Search for the cell housing the specified text and yield its (x, y) center coordinate. 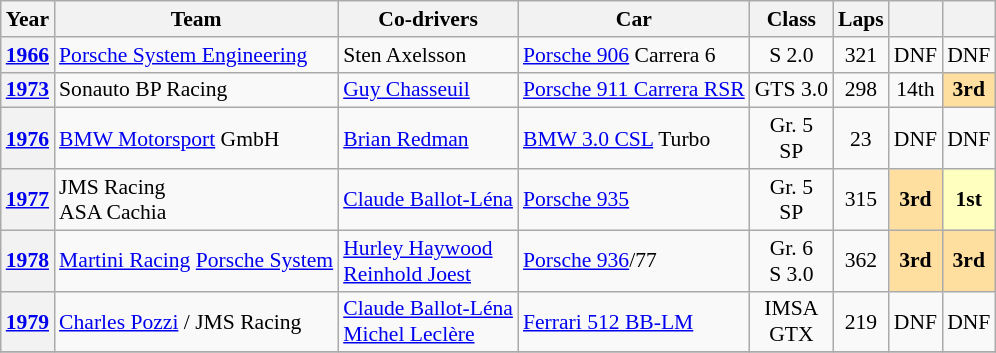
23 (861, 138)
Porsche System Engineering (196, 55)
Team (196, 19)
315 (861, 200)
Car (634, 19)
Charles Pozzi / JMS Racing (196, 322)
Laps (861, 19)
1966 (28, 55)
Porsche 935 (634, 200)
Martini Racing Porsche System (196, 260)
1976 (28, 138)
Year (28, 19)
Guy Chasseuil (428, 90)
Gr. 6S 3.0 (792, 260)
Porsche 911 Carrera RSR (634, 90)
321 (861, 55)
1977 (28, 200)
362 (861, 260)
Brian Redman (428, 138)
IMSAGTX (792, 322)
298 (861, 90)
Sonauto BP Racing (196, 90)
Claude Ballot-Léna Michel Leclère (428, 322)
Hurley Haywood Reinhold Joest (428, 260)
1st (968, 200)
Class (792, 19)
JMS Racing ASA Cachia (196, 200)
1978 (28, 260)
BMW Motorsport GmbH (196, 138)
1979 (28, 322)
219 (861, 322)
GTS 3.0 (792, 90)
Porsche 906 Carrera 6 (634, 55)
Sten Axelsson (428, 55)
S 2.0 (792, 55)
BMW 3.0 CSL Turbo (634, 138)
Ferrari 512 BB-LM (634, 322)
Porsche 936/77 (634, 260)
1973 (28, 90)
Claude Ballot-Léna (428, 200)
Co-drivers (428, 19)
14th (916, 90)
